Output the (x, y) coordinate of the center of the cell containing the given text.  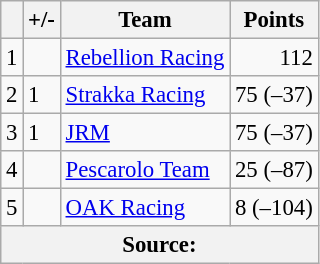
3 (12, 133)
8 (–104) (274, 208)
Rebellion Racing (144, 58)
+/- (42, 20)
25 (–87) (274, 170)
Strakka Racing (144, 95)
JRM (144, 133)
OAK Racing (144, 208)
4 (12, 170)
Pescarolo Team (144, 170)
Source: (160, 245)
112 (274, 58)
Team (144, 20)
Points (274, 20)
2 (12, 95)
5 (12, 208)
